Identify which cell holds the provided text, then report its [x, y] central coordinate. 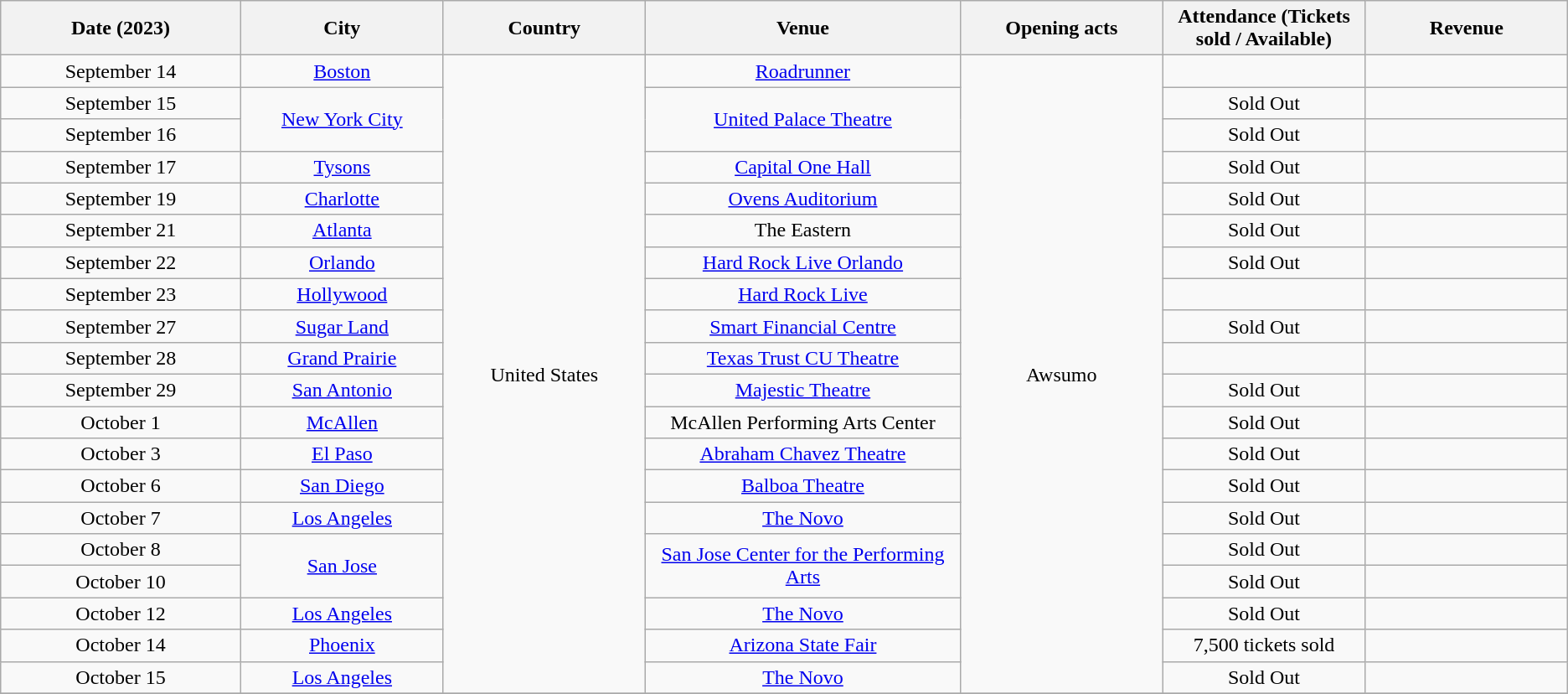
McAllen Performing Arts Center [802, 422]
October 12 [121, 614]
Awsumo [1062, 374]
7,500 tickets sold [1265, 645]
Country [544, 28]
Date (2023) [121, 28]
Charlotte [342, 199]
Venue [802, 28]
October 1 [121, 422]
Tysons [342, 167]
October 15 [121, 677]
McAllen [342, 422]
September 14 [121, 71]
Roadrunner [802, 71]
Orlando [342, 262]
New York City [342, 119]
Grand Prairie [342, 358]
San Antonio [342, 390]
Ovens Auditorium [802, 199]
United States [544, 374]
October 8 [121, 550]
Smart Financial Centre [802, 326]
Capital One Hall [802, 167]
Hollywood [342, 294]
El Paso [342, 454]
San Jose [342, 566]
Balboa Theatre [802, 486]
September 16 [121, 135]
Sugar Land [342, 326]
September 21 [121, 230]
Hard Rock Live [802, 294]
October 14 [121, 645]
October 6 [121, 486]
San Jose Center for the Performing Arts [802, 566]
October 7 [121, 518]
Hard Rock Live Orlando [802, 262]
City [342, 28]
October 10 [121, 582]
Attendance (Tickets sold / Available) [1265, 28]
September 29 [121, 390]
Boston [342, 71]
United Palace Theatre [802, 119]
Revenue [1466, 28]
September 27 [121, 326]
Abraham Chavez Theatre [802, 454]
September 15 [121, 103]
September 22 [121, 262]
Atlanta [342, 230]
Texas Trust CU Theatre [802, 358]
September 17 [121, 167]
Arizona State Fair [802, 645]
Majestic Theatre [802, 390]
September 19 [121, 199]
Opening acts [1062, 28]
The Eastern [802, 230]
October 3 [121, 454]
San Diego [342, 486]
September 28 [121, 358]
Phoenix [342, 645]
September 23 [121, 294]
